Find where the given text appears and provide that cell's center as [x, y] coordinate. 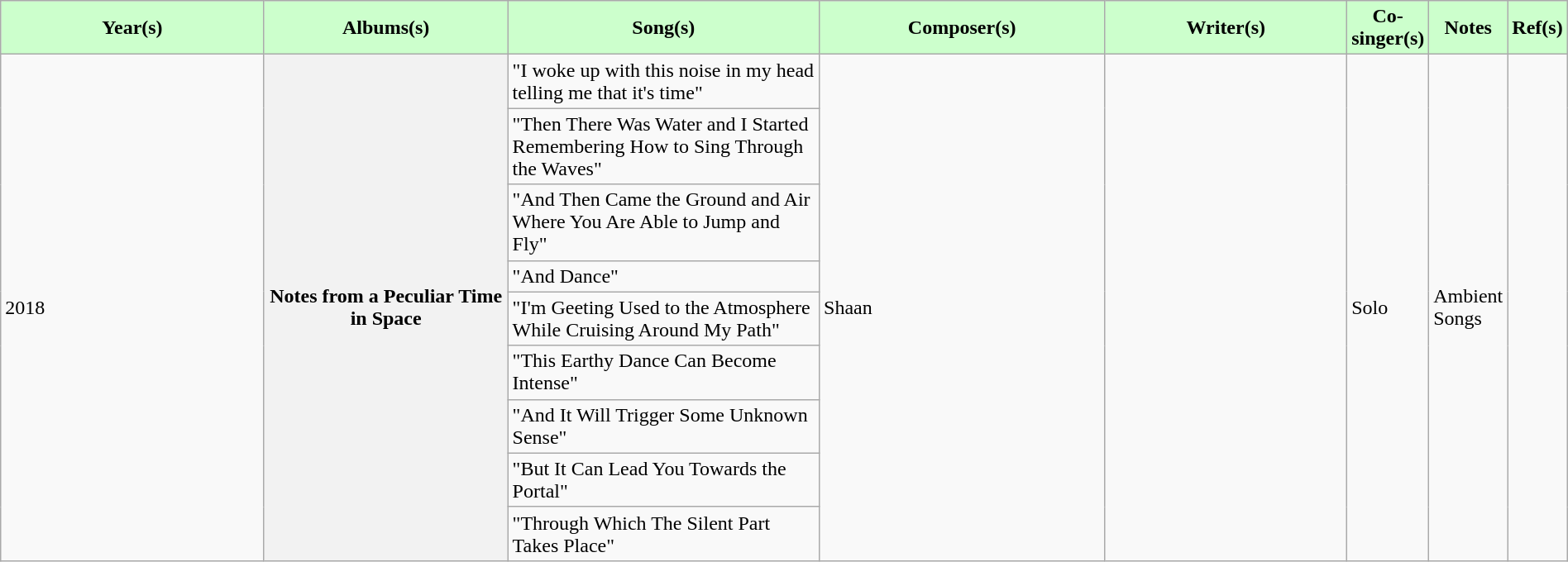
"I'm Geeting Used to the Atmosphere While Cruising Around My Path" [663, 319]
"Then There Was Water and I Started Remembering How to Sing Through the Waves" [663, 146]
Ambient Songs [1469, 307]
Writer(s) [1226, 28]
Shaan [963, 307]
2018 [132, 307]
"And It Will Trigger Some Unknown Sense" [663, 426]
Notes [1469, 28]
"This Earthy Dance Can Become Intense" [663, 372]
"Through Which The Silent Part Takes Place" [663, 534]
"But It Can Lead You Towards the Portal" [663, 479]
Year(s) [132, 28]
"And Dance" [663, 276]
Co-singer(s) [1388, 28]
Ref(s) [1537, 28]
Notes from a Peculiar Time in Space [385, 307]
Albums(s) [385, 28]
"And Then Came the Ground and Air Where You Are Able to Jump and Fly" [663, 222]
"I woke up with this noise in my head telling me that it's time" [663, 81]
Song(s) [663, 28]
Solo [1388, 307]
Composer(s) [963, 28]
